Search for the cell housing the specified text and yield its [X, Y] center coordinate. 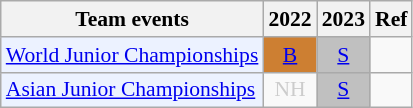
NH [290, 90]
World Junior Championships [132, 55]
Team events [132, 19]
2022 [290, 19]
2023 [344, 19]
B [290, 55]
Asian Junior Championships [132, 90]
Ref [391, 19]
